Determine the [X, Y] coordinate at the center of the cell enclosing the given text.  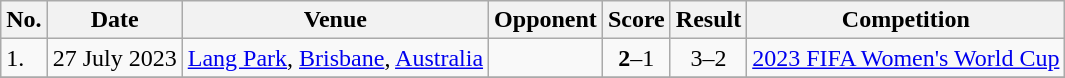
2023 FIFA Women's World Cup [906, 58]
No. [24, 20]
Opponent [546, 20]
Lang Park, Brisbane, Australia [335, 58]
27 July 2023 [114, 58]
Result [708, 20]
3–2 [708, 58]
Competition [906, 20]
1. [24, 58]
Score [636, 20]
Venue [335, 20]
Date [114, 20]
2–1 [636, 58]
